Output the [X, Y] coordinate of the center of the cell containing the given text.  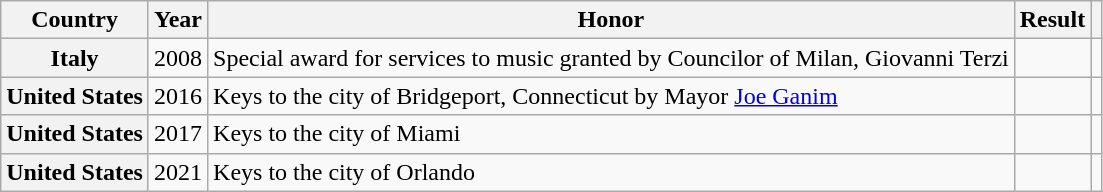
2016 [178, 96]
Honor [612, 20]
2021 [178, 172]
Special award for services to music granted by Councilor of Milan, Giovanni Terzi [612, 58]
2017 [178, 134]
Italy [75, 58]
Country [75, 20]
2008 [178, 58]
Result [1052, 20]
Keys to the city of Bridgeport, Connecticut by Mayor Joe Ganim [612, 96]
Keys to the city of Orlando [612, 172]
Keys to the city of Miami [612, 134]
Year [178, 20]
